Extract the [x, y] coordinate from the center of the cell holding the provided text.  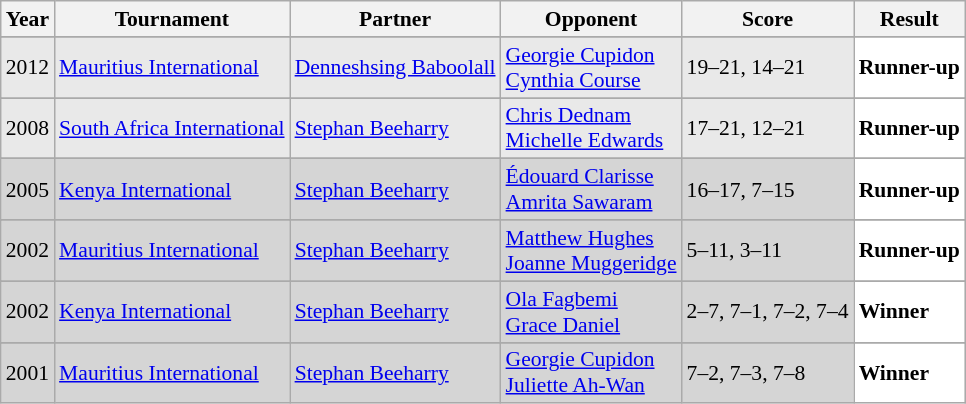
South Africa International [172, 128]
2008 [28, 128]
Opponent [592, 19]
Georgie Cupidon Cynthia Course [592, 68]
Tournament [172, 19]
19–21, 14–21 [768, 68]
Denneshsing Baboolall [396, 68]
2012 [28, 68]
2–7, 7–1, 7–2, 7–4 [768, 312]
Ola Fagbemi Grace Daniel [592, 312]
Score [768, 19]
Partner [396, 19]
17–21, 12–21 [768, 128]
2005 [28, 190]
Year [28, 19]
Georgie Cupidon Juliette Ah-Wan [592, 372]
7–2, 7–3, 7–8 [768, 372]
Édouard Clarisse Amrita Sawaram [592, 190]
Chris Dednam Michelle Edwards [592, 128]
5–11, 3–11 [768, 250]
2001 [28, 372]
16–17, 7–15 [768, 190]
Result [910, 19]
Matthew Hughes Joanne Muggeridge [592, 250]
